From the cell containing the given text, extract its center point as [X, Y] coordinate. 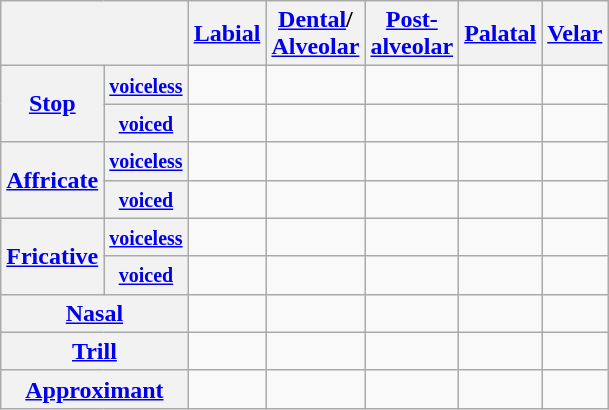
Fricative [52, 256]
Nasal [94, 313]
Post-alveolar [412, 34]
Palatal [500, 34]
Dental/Alveolar [316, 34]
Labial [227, 34]
Trill [94, 351]
Stop [52, 104]
Velar [575, 34]
Affricate [52, 180]
Approximant [94, 389]
